Identify which cell holds the provided text, then report its (X, Y) central coordinate. 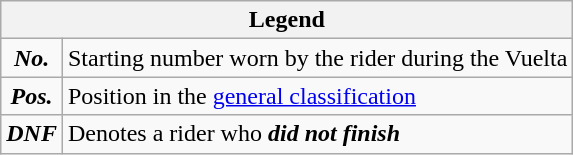
Denotes a rider who did not finish (317, 134)
Pos. (32, 96)
DNF (32, 134)
Starting number worn by the rider during the Vuelta (317, 58)
Position in the general classification (317, 96)
Legend (287, 20)
No. (32, 58)
